Find where the given text appears and provide that cell's center as [X, Y] coordinate. 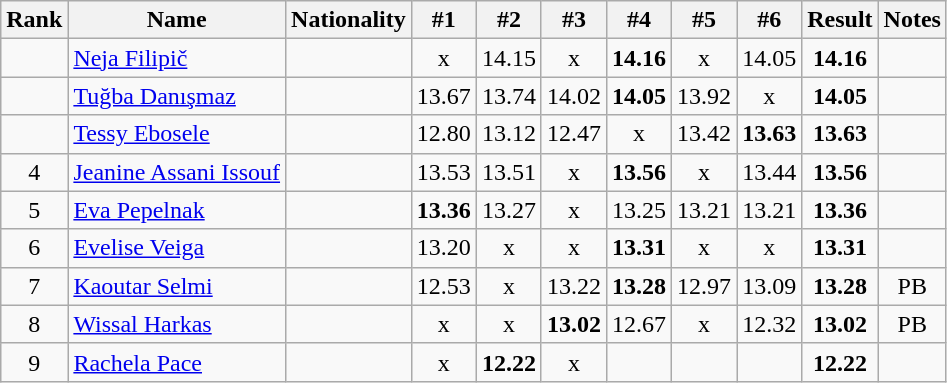
Neja Filipič [177, 58]
Notes [912, 20]
Jeanine Assani Issouf [177, 172]
Tuğba Danışmaz [177, 96]
Nationality [349, 20]
Evelise Veiga [177, 248]
#3 [574, 20]
Tessy Ebosele [177, 134]
13.51 [508, 172]
13.20 [444, 248]
Kaoutar Selmi [177, 286]
13.25 [638, 210]
Eva Pepelnak [177, 210]
13.27 [508, 210]
#5 [704, 20]
8 [34, 324]
13.44 [770, 172]
Rank [34, 20]
13.12 [508, 134]
13.92 [704, 96]
14.15 [508, 58]
13.09 [770, 286]
12.97 [704, 286]
13.22 [574, 286]
#2 [508, 20]
Result [840, 20]
12.53 [444, 286]
14.02 [574, 96]
#1 [444, 20]
13.74 [508, 96]
13.67 [444, 96]
4 [34, 172]
#4 [638, 20]
13.53 [444, 172]
12.32 [770, 324]
7 [34, 286]
Name [177, 20]
Wissal Harkas [177, 324]
9 [34, 362]
13.42 [704, 134]
12.67 [638, 324]
#6 [770, 20]
6 [34, 248]
12.47 [574, 134]
Rachela Pace [177, 362]
5 [34, 210]
12.80 [444, 134]
